Determine the (x, y) coordinate at the center of the cell enclosing the given text.  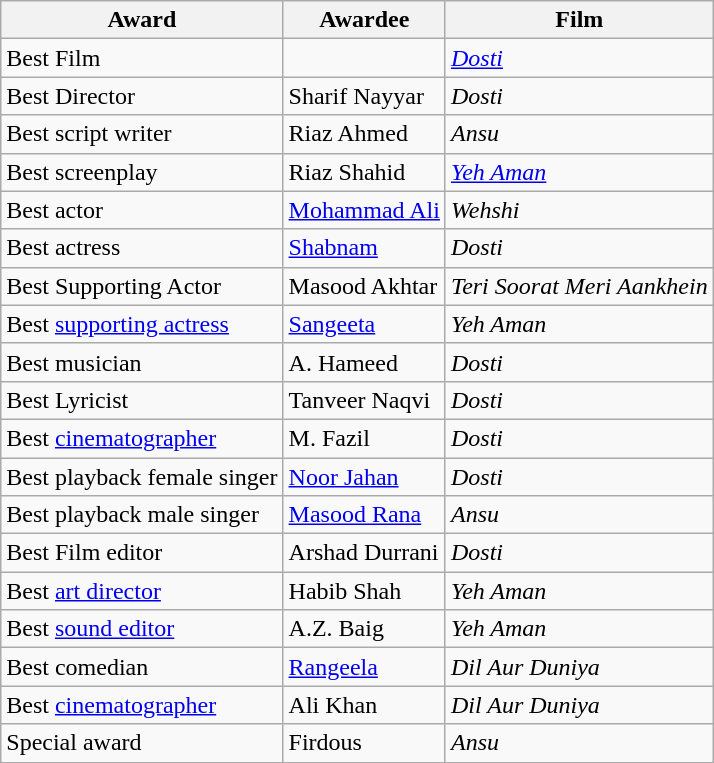
Awardee (364, 20)
Riaz Shahid (364, 172)
Firdous (364, 743)
Best art director (142, 591)
Rangeela (364, 667)
Wehshi (579, 210)
Best playback male singer (142, 515)
Best actress (142, 248)
A.Z. Baig (364, 629)
Masood Akhtar (364, 286)
Teri Soorat Meri Aankhein (579, 286)
Best comedian (142, 667)
Best screenplay (142, 172)
Sangeeta (364, 324)
Shabnam (364, 248)
M. Fazil (364, 438)
Masood Rana (364, 515)
Best Lyricist (142, 400)
Best Director (142, 96)
Ali Khan (364, 705)
Special award (142, 743)
Best Supporting Actor (142, 286)
Best script writer (142, 134)
Noor Jahan (364, 477)
Best supporting actress (142, 324)
Mohammad Ali (364, 210)
Best Film editor (142, 553)
Best actor (142, 210)
Award (142, 20)
Riaz Ahmed (364, 134)
A. Hameed (364, 362)
Best sound editor (142, 629)
Arshad Durrani (364, 553)
Best playback female singer (142, 477)
Sharif Nayyar (364, 96)
Habib Shah (364, 591)
Best musician (142, 362)
Best Film (142, 58)
Tanveer Naqvi (364, 400)
Film (579, 20)
